Return (x, y) of the center of cell containing provided text 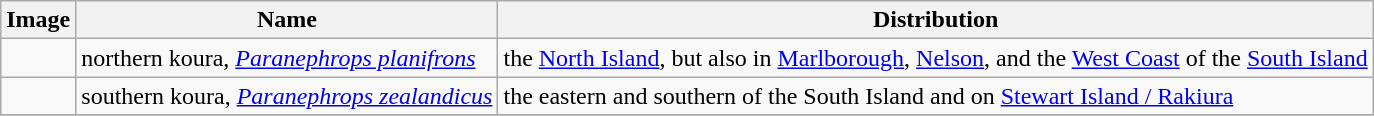
the North Island, but also in Marlborough, Nelson, and the West Coast of the South Island (936, 58)
northern koura, Paranephrops planifrons (287, 58)
Distribution (936, 20)
southern koura, Paranephrops zealandicus (287, 96)
Name (287, 20)
Image (38, 20)
the eastern and southern of the South Island and on Stewart Island / Rakiura (936, 96)
